Capture the cell that displays the provided text and extract its (x, y) central coordinate. 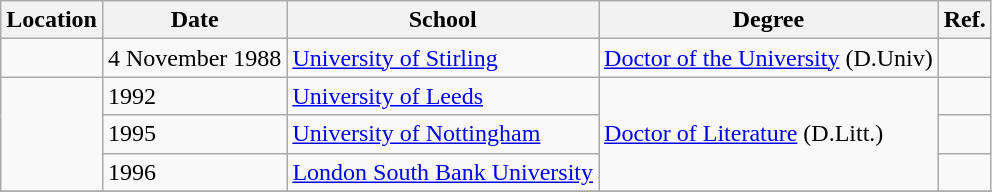
Location (52, 20)
University of Nottingham (443, 134)
Ref. (964, 20)
University of Leeds (443, 96)
Doctor of the University (D.Univ) (769, 58)
1996 (194, 172)
Date (194, 20)
1995 (194, 134)
School (443, 20)
4 November 1988 (194, 58)
Doctor of Literature (D.Litt.) (769, 134)
Degree (769, 20)
1992 (194, 96)
London South Bank University (443, 172)
University of Stirling (443, 58)
